Determine the [x, y] coordinate at the center of the cell enclosing the given text.  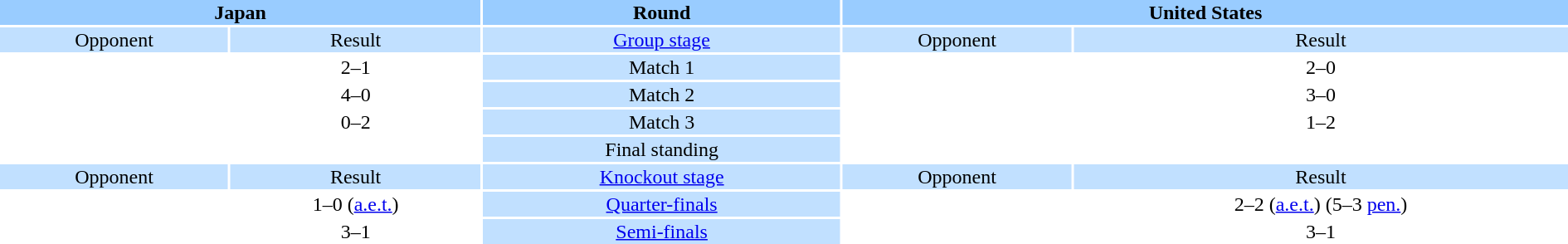
1–2 [1321, 122]
United States [1205, 12]
Match 1 [662, 67]
Match 3 [662, 122]
Semi-finals [662, 232]
Knockout stage [662, 177]
2–1 [355, 67]
Match 2 [662, 95]
2–2 (a.e.t.) (5–3 pen.) [1321, 204]
0–2 [355, 122]
Quarter-finals [662, 204]
Japan [241, 12]
4–0 [355, 95]
Final standing [662, 149]
2–0 [1321, 67]
Group stage [662, 40]
3–0 [1321, 95]
1–0 (a.e.t.) [355, 204]
Round [662, 12]
